From the cell containing the given text, extract its center point as [X, Y] coordinate. 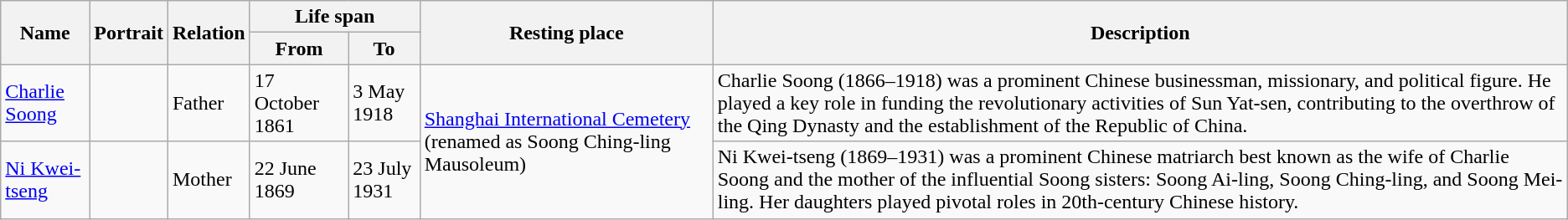
17 October 1861 [299, 103]
Ni Kwei-tseng [45, 180]
Relation [209, 33]
From [299, 49]
3 May 1918 [384, 103]
Resting place [566, 33]
22 June 1869 [299, 180]
Name [45, 33]
Charlie Soong [45, 103]
To [384, 49]
Father [209, 103]
23 July 1931 [384, 180]
Shanghai International Cemetery (renamed as Soong Ching-ling Mausoleum) [566, 141]
Portrait [129, 33]
Description [1140, 33]
Mother [209, 180]
Life span [335, 17]
